Search for the cell housing the specified text and yield its [X, Y] center coordinate. 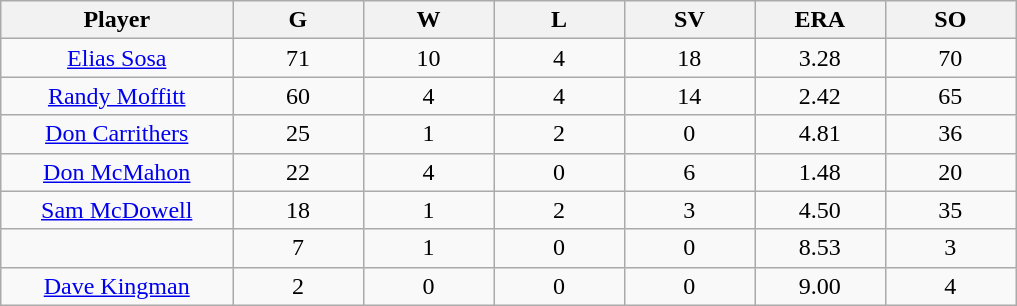
22 [298, 172]
25 [298, 134]
SV [689, 20]
2.42 [820, 96]
4.50 [820, 210]
14 [689, 96]
Dave Kingman [117, 286]
SO [950, 20]
Player [117, 20]
20 [950, 172]
71 [298, 58]
Don Carrithers [117, 134]
6 [689, 172]
Randy Moffitt [117, 96]
10 [428, 58]
65 [950, 96]
3.28 [820, 58]
ERA [820, 20]
9.00 [820, 286]
W [428, 20]
L [559, 20]
Sam McDowell [117, 210]
8.53 [820, 248]
7 [298, 248]
70 [950, 58]
G [298, 20]
4.81 [820, 134]
Elias Sosa [117, 58]
Don McMahon [117, 172]
35 [950, 210]
1.48 [820, 172]
36 [950, 134]
60 [298, 96]
